Locate the cell with the specified text and output its [x, y] center coordinate. 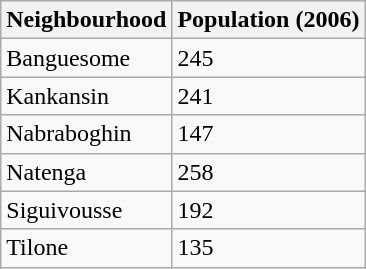
Banguesome [86, 58]
192 [268, 210]
135 [268, 248]
241 [268, 96]
147 [268, 134]
Tilone [86, 248]
Kankansin [86, 96]
245 [268, 58]
Neighbourhood [86, 20]
Siguivousse [86, 210]
Population (2006) [268, 20]
Natenga [86, 172]
Nabraboghin [86, 134]
258 [268, 172]
